Detect which cell encompasses the target text, then output its [x, y] center coordinate. 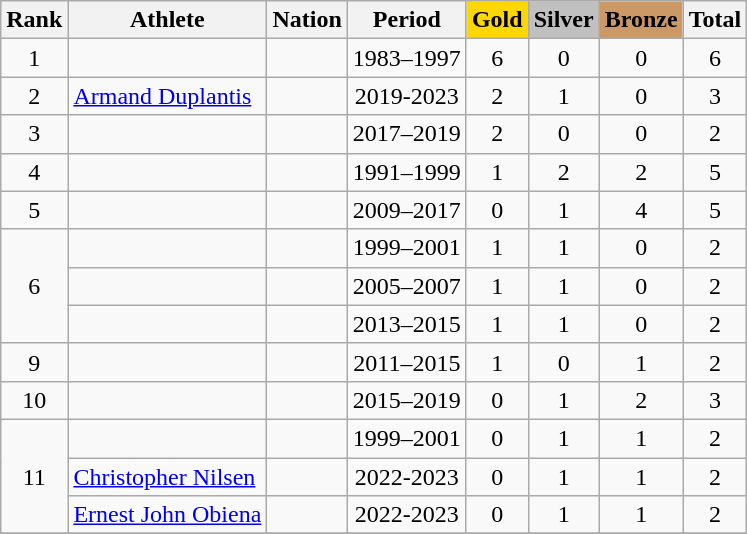
Bronze [641, 20]
2017–2019 [406, 134]
2015–2019 [406, 400]
1991–1999 [406, 172]
Silver [564, 20]
2019-2023 [406, 96]
2011–2015 [406, 362]
2013–2015 [406, 324]
Total [715, 20]
2005–2007 [406, 286]
Rank [34, 20]
2009–2017 [406, 210]
Gold [497, 20]
Nation [307, 20]
Period [406, 20]
Ernest John Obiena [168, 515]
1983–1997 [406, 58]
Athlete [168, 20]
10 [34, 400]
11 [34, 476]
Christopher Nilsen [168, 477]
9 [34, 362]
Armand Duplantis [168, 96]
